Search for the cell housing the specified text and yield its (X, Y) center coordinate. 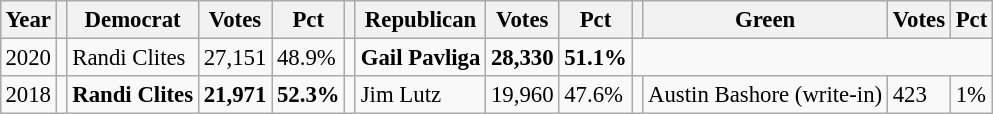
51.1% (596, 57)
2020 (28, 57)
19,960 (522, 95)
21,971 (234, 95)
1% (971, 95)
28,330 (522, 57)
Jim Lutz (420, 95)
Republican (420, 20)
Democrat (132, 20)
Green (766, 20)
Year (28, 20)
Austin Bashore (write-in) (766, 95)
27,151 (234, 57)
47.6% (596, 95)
Gail Pavliga (420, 57)
52.3% (308, 95)
423 (918, 95)
2018 (28, 95)
48.9% (308, 57)
